Locate the cell with the specified text and output its [x, y] center coordinate. 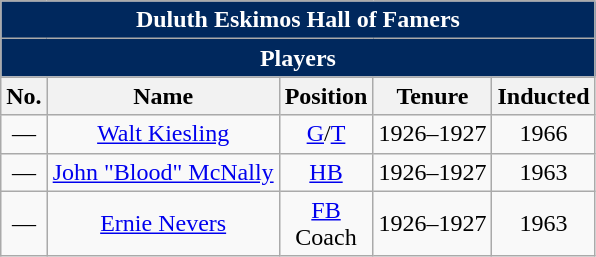
HB [326, 172]
G/T [326, 134]
FBCoach [326, 224]
1966 [544, 134]
Inducted [544, 96]
Walt Kiesling [163, 134]
No. [24, 96]
Position [326, 96]
Duluth Eskimos Hall of Famers [298, 20]
Players [298, 58]
John "Blood" McNally [163, 172]
Name [163, 96]
Tenure [432, 96]
Ernie Nevers [163, 224]
